For the text-containing cell, return its midpoint in [X, Y] coordinate format. 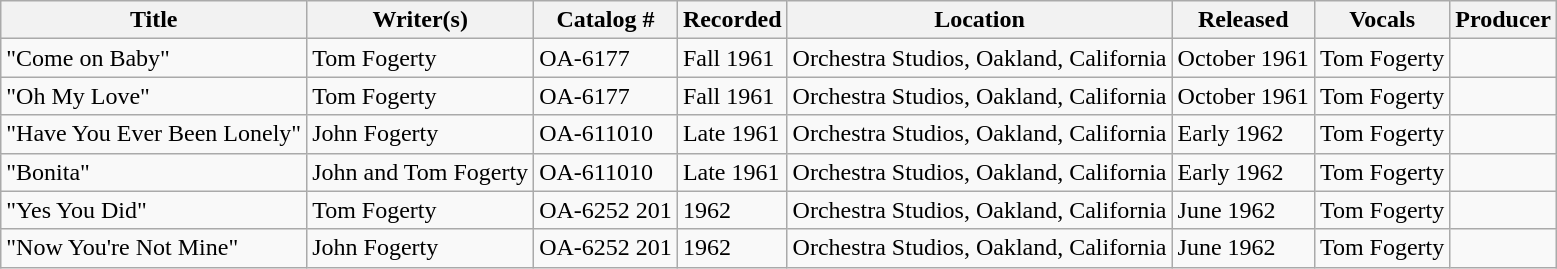
"Bonita" [154, 172]
Vocals [1382, 20]
Recorded [732, 20]
"Have You Ever Been Lonely" [154, 134]
"Now You're Not Mine" [154, 248]
John and Tom Fogerty [420, 172]
Producer [1504, 20]
Location [980, 20]
Title [154, 20]
"Oh My Love" [154, 96]
Writer(s) [420, 20]
"Yes You Did" [154, 210]
"Come on Baby" [154, 58]
Released [1243, 20]
Catalog # [606, 20]
